For the text-containing cell, return its midpoint in [x, y] coordinate format. 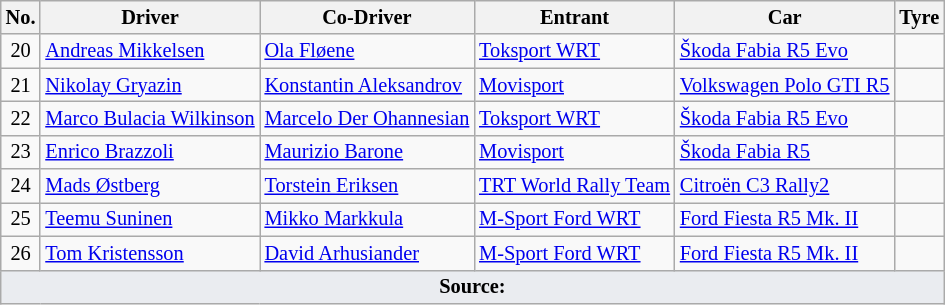
Driver [150, 17]
21 [21, 85]
Entrant [574, 17]
23 [21, 152]
25 [21, 219]
Konstantin Aleksandrov [368, 85]
20 [21, 51]
Tyre [919, 17]
Citroën C3 Rally2 [784, 186]
Enrico Brazzoli [150, 152]
Marco Bulacia Wilkinson [150, 118]
24 [21, 186]
Car [784, 17]
Marcelo Der Ohannesian [368, 118]
No. [21, 17]
Škoda Fabia R5 [784, 152]
Torstein Eriksen [368, 186]
Teemu Suninen [150, 219]
26 [21, 253]
Ola Fløene [368, 51]
David Arhusiander [368, 253]
Mads Østberg [150, 186]
Source: [472, 287]
Andreas Mikkelsen [150, 51]
Nikolay Gryazin [150, 85]
Tom Kristensson [150, 253]
Co-Driver [368, 17]
Volkswagen Polo GTI R5 [784, 85]
Maurizio Barone [368, 152]
22 [21, 118]
Mikko Markkula [368, 219]
TRT World Rally Team [574, 186]
